Identify which cell holds the provided text, then report its [x, y] central coordinate. 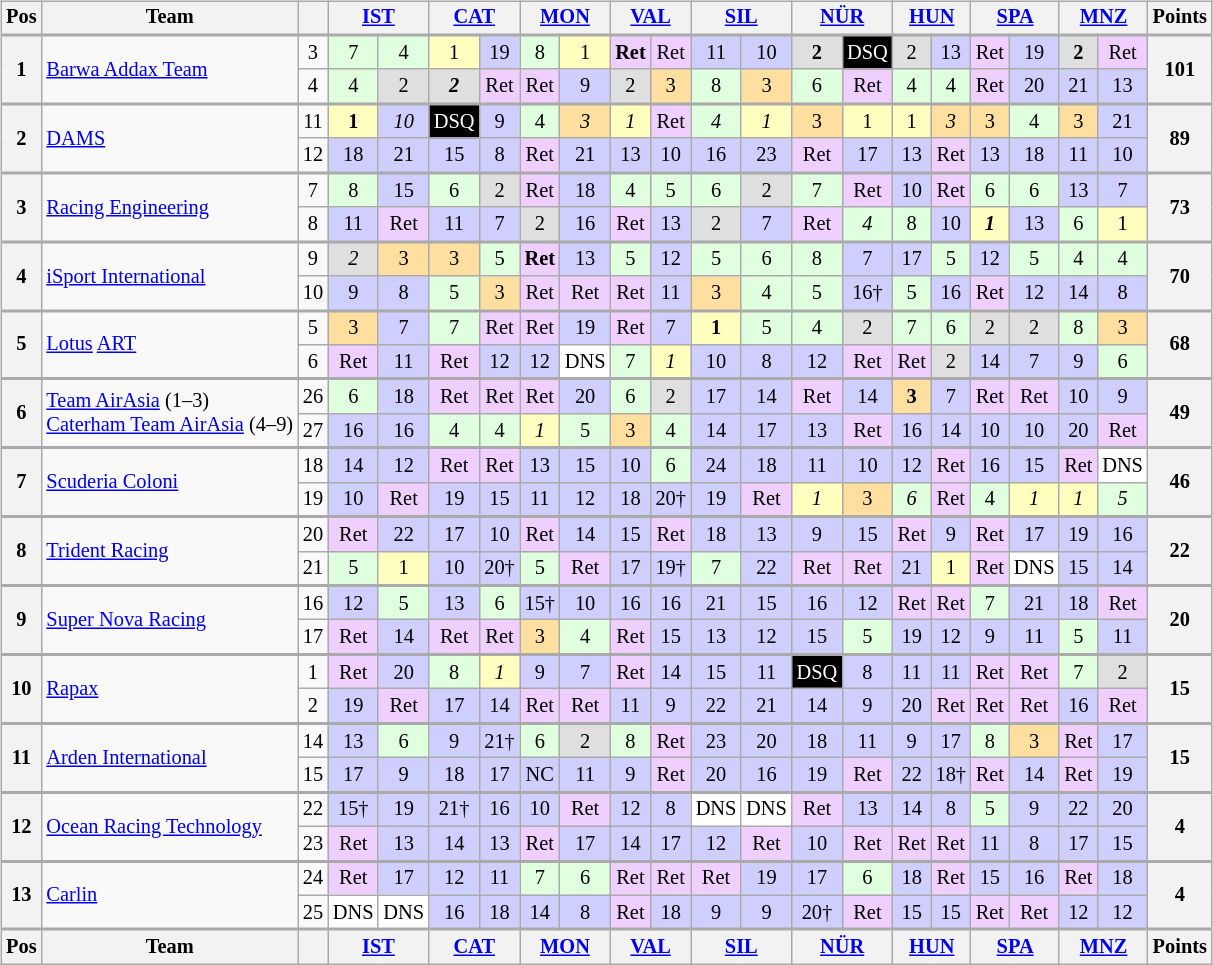
73 [1180, 208]
26 [313, 396]
Racing Engineering [169, 208]
Rapax [169, 688]
Arden International [169, 758]
Trident Racing [169, 552]
49 [1180, 414]
101 [1180, 70]
27 [313, 431]
46 [1180, 482]
18† [951, 775]
16† [867, 293]
Barwa Addax Team [169, 70]
Ocean Racing Technology [169, 826]
Team AirAsia (1–3) Caterham Team AirAsia (4–9) [169, 414]
DAMS [169, 138]
NC [540, 775]
Carlin [169, 896]
Lotus ART [169, 344]
iSport International [169, 276]
68 [1180, 344]
19† [671, 568]
25 [313, 912]
89 [1180, 138]
70 [1180, 276]
Super Nova Racing [169, 620]
Scuderia Coloni [169, 482]
